From the cell containing the given text, extract its center point as [x, y] coordinate. 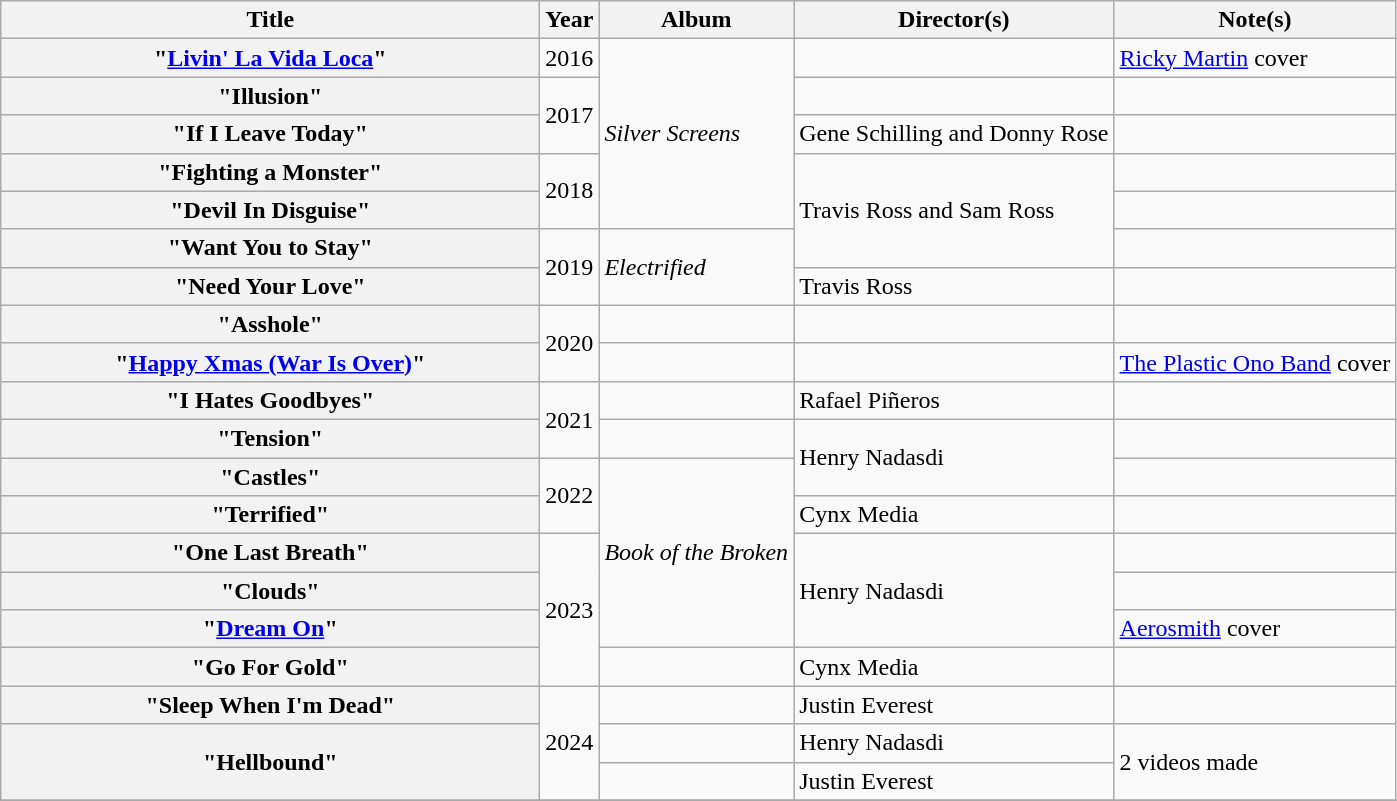
"Need Your Love" [270, 286]
Electrified [696, 267]
Book of the Broken [696, 553]
"Illusion" [270, 96]
2018 [570, 191]
2 videos made [1255, 762]
Album [696, 20]
2022 [570, 496]
2024 [570, 743]
"Tension" [270, 438]
"Hellbound" [270, 762]
2023 [570, 610]
"Castles" [270, 477]
"Go For Gold" [270, 667]
The Plastic Ono Band cover [1255, 362]
"Asshole" [270, 324]
2020 [570, 343]
"Fighting a Monster" [270, 172]
"Clouds" [270, 591]
Gene Schilling and Donny Rose [954, 134]
"I Hates Goodbyes" [270, 400]
2019 [570, 267]
Rafael Piñeros [954, 400]
Year [570, 20]
Travis Ross [954, 286]
"If I Leave Today" [270, 134]
Title [270, 20]
"Terrified" [270, 515]
2021 [570, 419]
2016 [570, 58]
Ricky Martin cover [1255, 58]
"Devil In Disguise" [270, 210]
Silver Screens [696, 134]
"Happy Xmas (War Is Over)" [270, 362]
Note(s) [1255, 20]
"One Last Breath" [270, 553]
Aerosmith cover [1255, 629]
2017 [570, 115]
Director(s) [954, 20]
Travis Ross and Sam Ross [954, 210]
"Dream On" [270, 629]
"Livin' La Vida Loca" [270, 58]
"Want You to Stay" [270, 248]
"Sleep When I'm Dead" [270, 705]
